Locate the cell with the specified text and output its (X, Y) center coordinate. 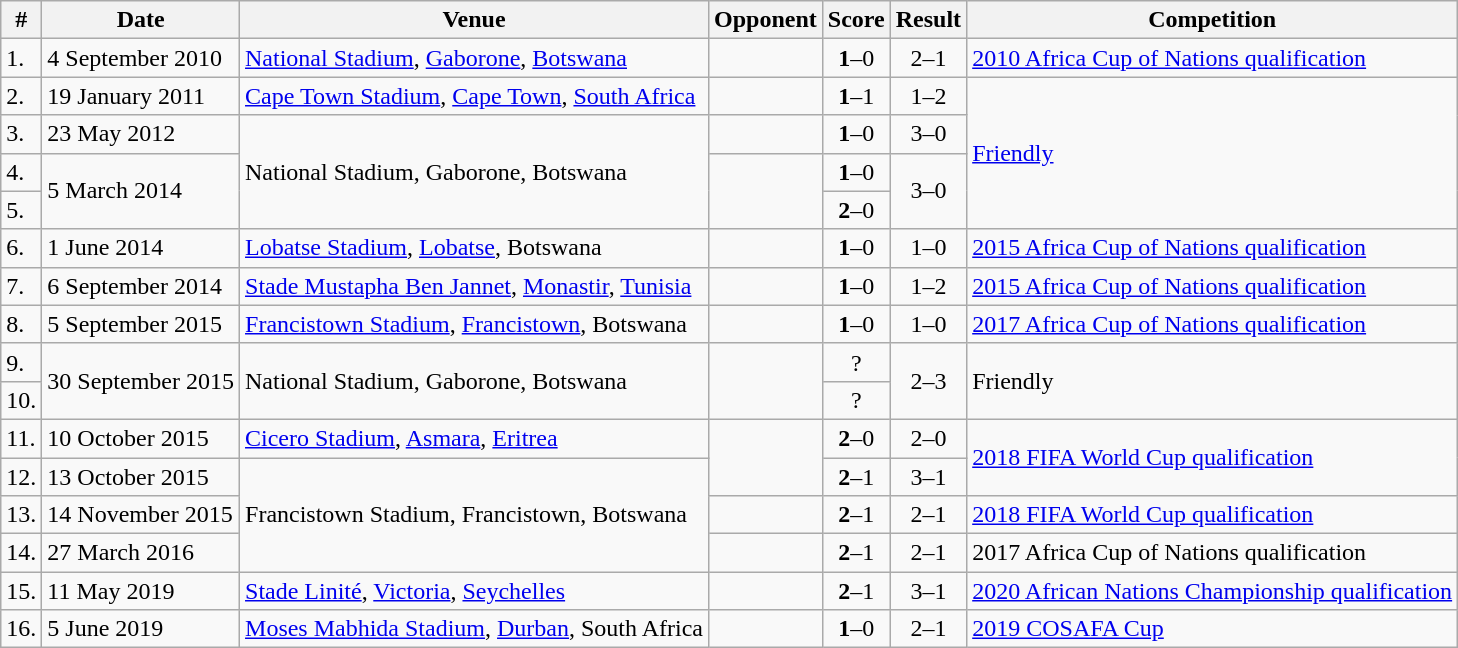
Venue (474, 20)
16. (22, 629)
8. (22, 324)
4. (22, 172)
11 May 2019 (141, 591)
4 September 2010 (141, 58)
5 September 2015 (141, 324)
10 October 2015 (141, 438)
Score (856, 20)
# (22, 20)
14. (22, 553)
30 September 2015 (141, 381)
5. (22, 210)
15. (22, 591)
Cape Town Stadium, Cape Town, South Africa (474, 96)
3. (22, 134)
23 May 2012 (141, 134)
2. (22, 96)
13 October 2015 (141, 477)
Lobatse Stadium, Lobatse, Botswana (474, 248)
2019 COSAFA Cup (1212, 629)
13. (22, 515)
Result (928, 20)
1. (22, 58)
2–3 (928, 381)
5 March 2014 (141, 191)
7. (22, 286)
Stade Mustapha Ben Jannet, Monastir, Tunisia (474, 286)
19 January 2011 (141, 96)
Competition (1212, 20)
1 June 2014 (141, 248)
5 June 2019 (141, 629)
2020 African Nations Championship qualification (1212, 591)
2010 Africa Cup of Nations qualification (1212, 58)
11. (22, 438)
1–1 (856, 96)
12. (22, 477)
6 September 2014 (141, 286)
Moses Mabhida Stadium, Durban, South Africa (474, 629)
6. (22, 248)
Date (141, 20)
27 March 2016 (141, 553)
10. (22, 400)
9. (22, 362)
Stade Linité, Victoria, Seychelles (474, 591)
14 November 2015 (141, 515)
Cicero Stadium, Asmara, Eritrea (474, 438)
Opponent (766, 20)
